For the text-containing cell, return its midpoint in (X, Y) coordinate format. 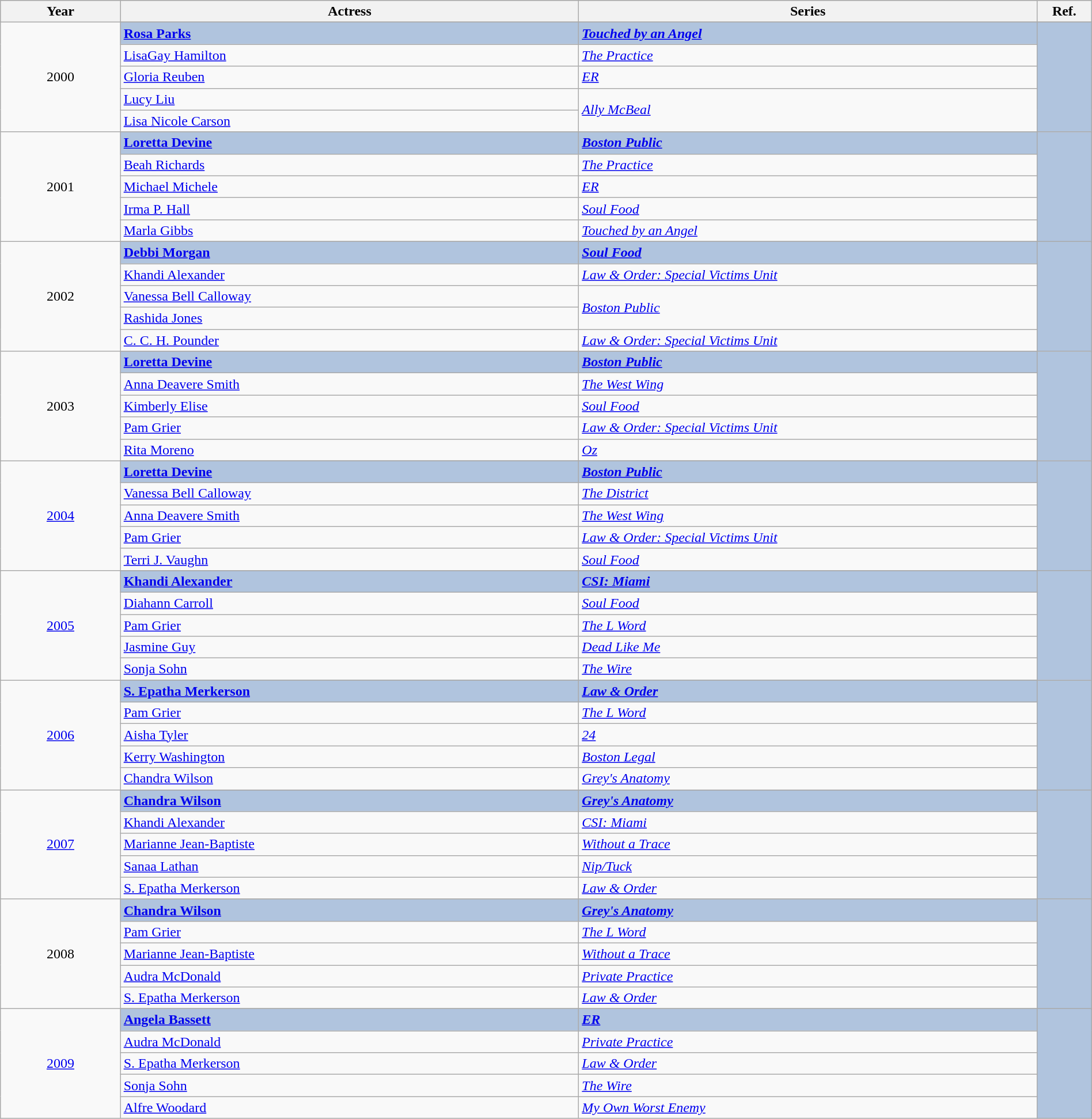
Nip/Tuck (808, 866)
2005 (60, 625)
Actress (350, 12)
Michael Michele (350, 187)
LisaGay Hamilton (350, 55)
Rashida Jones (350, 318)
2000 (60, 77)
2009 (60, 1064)
24 (808, 735)
Aisha Tyler (350, 735)
Boston Legal (808, 757)
Angela Bassett (350, 1020)
2003 (60, 406)
Series (808, 12)
Lisa Nicole Carson (350, 121)
2008 (60, 954)
Terri J. Vaughn (350, 559)
Oz (808, 450)
Alfre Woodard (350, 1107)
Debbi Morgan (350, 252)
Year (60, 12)
Ally McBeal (808, 110)
Rosa Parks (350, 33)
C. C. H. Pounder (350, 340)
2001 (60, 187)
Kimberly Elise (350, 406)
Gloria Reuben (350, 77)
2007 (60, 844)
Rita Moreno (350, 450)
Dead Like Me (808, 647)
Irma P. Hall (350, 208)
Ref. (1064, 12)
Beah Richards (350, 165)
Kerry Washington (350, 757)
2006 (60, 735)
Sanaa Lathan (350, 866)
2004 (60, 515)
Jasmine Guy (350, 647)
The District (808, 494)
Lucy Liu (350, 99)
Diahann Carroll (350, 603)
My Own Worst Enemy (808, 1107)
2002 (60, 296)
Marla Gibbs (350, 230)
